Capture the cell that displays the provided text and extract its (x, y) central coordinate. 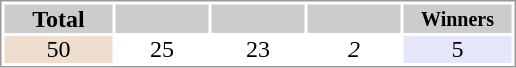
Total (58, 18)
50 (58, 50)
Winners (458, 18)
23 (258, 50)
5 (458, 50)
25 (162, 50)
2 (354, 50)
